Output the (x, y) coordinate of the center of the cell containing the given text.  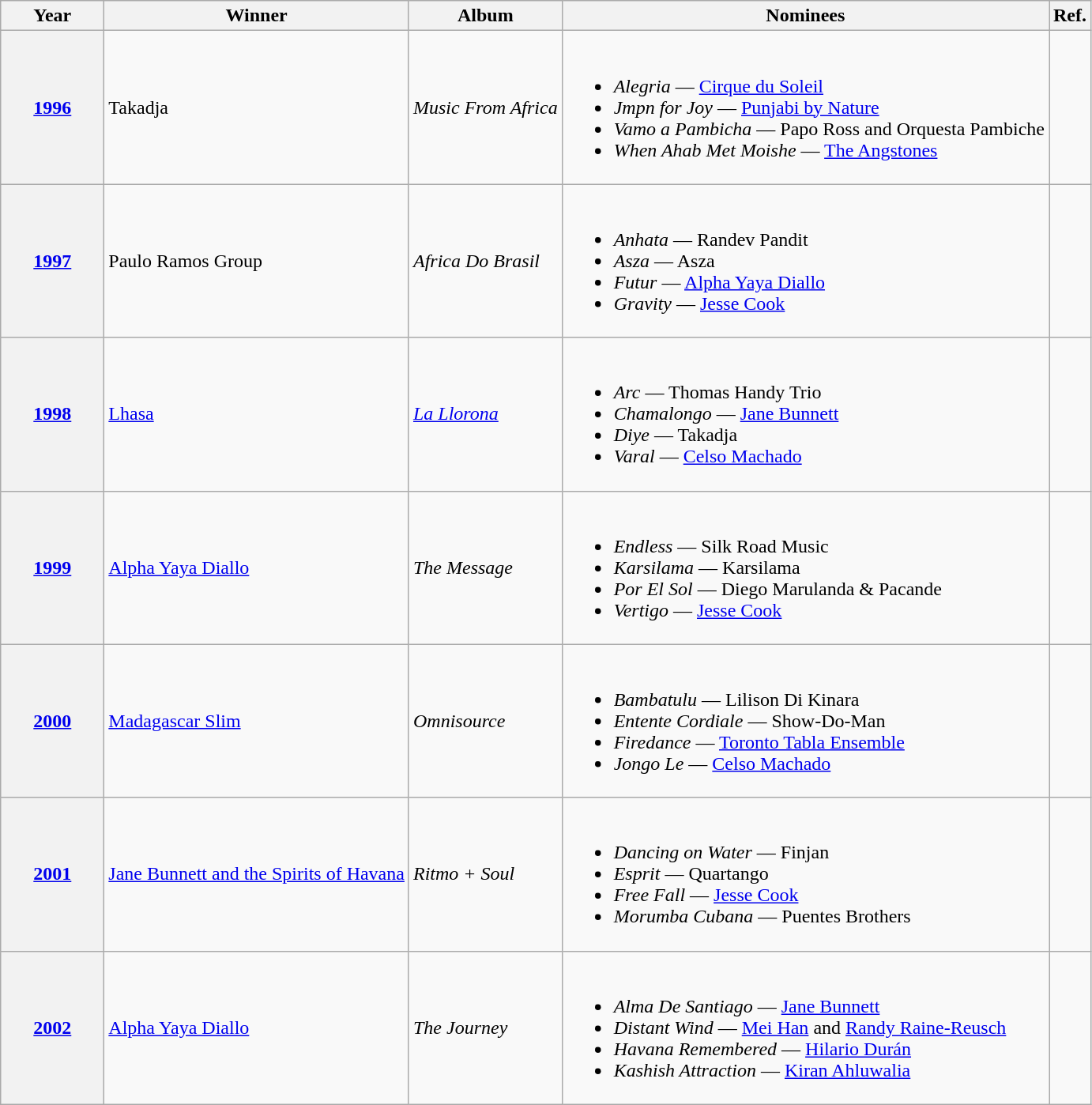
Jane Bunnett and the Spirits of Havana (257, 874)
2002 (52, 1028)
Dancing on Water — FinjanEsprit — QuartangoFree Fall — Jesse CookMorumba Cubana — Puentes Brothers (805, 874)
Album (485, 16)
2001 (52, 874)
The Message (485, 568)
1998 (52, 414)
Alegria — Cirque du SoleilJmpn for Joy — Punjabi by NatureVamo a Pambicha — Papo Ross and Orquesta PambicheWhen Ahab Met Moishe — The Angstones (805, 107)
Lhasa (257, 414)
Madagascar Slim (257, 721)
Winner (257, 16)
Paulo Ramos Group (257, 261)
Year (52, 16)
Endless — Silk Road MusicKarsilama — KarsilamaPor El Sol — Diego Marulanda & PacandeVertigo — Jesse Cook (805, 568)
1999 (52, 568)
Ritmo + Soul (485, 874)
1997 (52, 261)
Takadja (257, 107)
Africa Do Brasil (485, 261)
The Journey (485, 1028)
Anhata — Randev PanditAsza — AszaFutur — Alpha Yaya DialloGravity — Jesse Cook (805, 261)
Bambatulu — Lilison Di KinaraEntente Cordiale — Show-Do-ManFiredance — Toronto Tabla EnsembleJongo Le — Celso Machado (805, 721)
Omnisource (485, 721)
Arc — Thomas Handy TrioChamalongo — Jane BunnettDiye — TakadjaVaral — Celso Machado (805, 414)
2000 (52, 721)
Alma De Santiago — Jane BunnettDistant Wind — Mei Han and Randy Raine-ReuschHavana Remembered — Hilario DuránKashish Attraction — Kiran Ahluwalia (805, 1028)
Nominees (805, 16)
Music From Africa (485, 107)
Ref. (1070, 16)
La Llorona (485, 414)
1996 (52, 107)
